Return the (x, y) coordinate for the center point of the cell that contains the specified text.  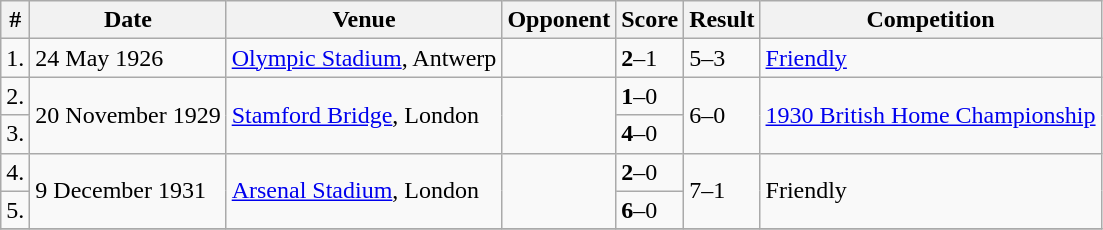
7–1 (722, 191)
# (16, 20)
24 May 1926 (128, 58)
1–0 (650, 96)
4. (16, 172)
3. (16, 134)
Olympic Stadium, Antwerp (364, 58)
2–1 (650, 58)
1930 British Home Championship (930, 115)
Result (722, 20)
9 December 1931 (128, 191)
4–0 (650, 134)
5. (16, 210)
Stamford Bridge, London (364, 115)
Date (128, 20)
Competition (930, 20)
Venue (364, 20)
20 November 1929 (128, 115)
Arsenal Stadium, London (364, 191)
1. (16, 58)
2. (16, 96)
2–0 (650, 172)
Score (650, 20)
5–3 (722, 58)
Opponent (559, 20)
